Extract the (x, y) coordinate from the center of the cell holding the provided text.  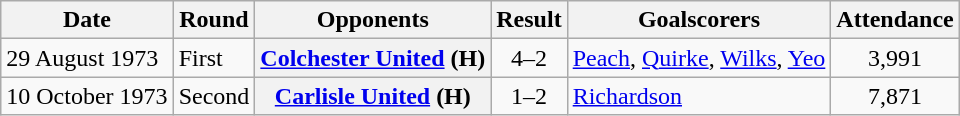
4–2 (529, 58)
Second (214, 96)
Attendance (895, 20)
Date (87, 20)
Result (529, 20)
29 August 1973 (87, 58)
1–2 (529, 96)
Colchester United (H) (373, 58)
Carlisle United (H) (373, 96)
7,871 (895, 96)
Round (214, 20)
First (214, 58)
Opponents (373, 20)
10 October 1973 (87, 96)
3,991 (895, 58)
Peach, Quirke, Wilks, Yeo (699, 58)
Goalscorers (699, 20)
Richardson (699, 96)
